Provide the [x, y] coordinate of the cell's center where the given text is located.  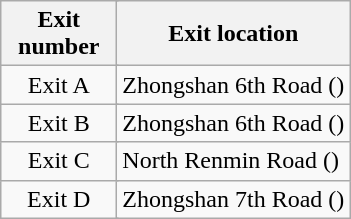
Exit C [59, 161]
Zhongshan 7th Road () [234, 199]
Exit number [59, 34]
North Renmin Road () [234, 161]
Exit B [59, 123]
Exit A [59, 85]
Exit D [59, 199]
Exit location [234, 34]
